Provide the [x, y] coordinate of the cell's center where the given text is located.  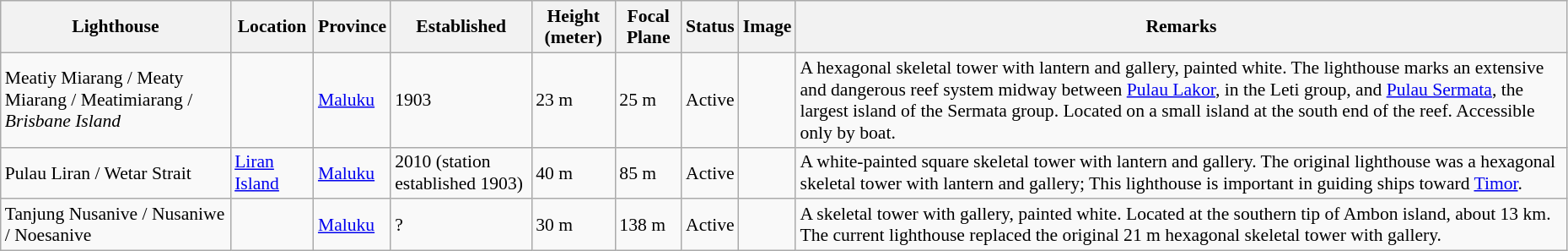
40 m [574, 172]
23 m [574, 100]
138 m [648, 225]
Focal Plane [648, 27]
Liran Island [272, 172]
Established [461, 27]
Meatiy Miarang / Meaty Miarang / Meatimiarang / Brisbane Island [116, 100]
? [461, 225]
Tanjung Nusanive / Nusaniwe / Noesanive [116, 225]
2010 (station established 1903) [461, 172]
Pulau Liran / Wetar Strait [116, 172]
1903 [461, 100]
Status [710, 27]
85 m [648, 172]
Height (meter) [574, 27]
30 m [574, 225]
Image [768, 27]
Location [272, 27]
Remarks [1181, 27]
25 m [648, 100]
Province [353, 27]
Lighthouse [116, 27]
